Locate the cell with the specified text and output its [x, y] center coordinate. 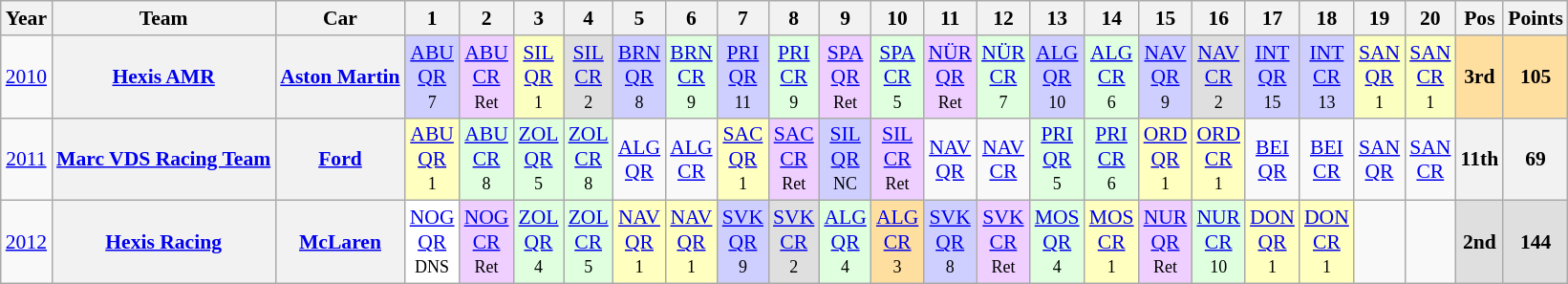
DONQR1 [1273, 243]
SVKQR9 [743, 243]
69 [1536, 159]
Hexis AMR [163, 76]
11th [1480, 159]
8 [793, 18]
7 [743, 18]
NAVCR2 [1218, 76]
INTQR15 [1273, 76]
ALGQR4 [845, 243]
9 [845, 18]
SILQR1 [538, 76]
5 [640, 18]
Year [27, 18]
BEIQR [1273, 159]
MOSQR4 [1057, 243]
20 [1429, 18]
SILCR2 [589, 76]
NAVQR [950, 159]
ALGCR [692, 159]
BEICR [1326, 159]
ORDQR1 [1166, 159]
12 [1003, 18]
2nd [1480, 243]
2010 [27, 76]
NOGQRDNS [432, 243]
Ford [340, 159]
SPAQRRet [845, 76]
4 [589, 18]
10 [897, 18]
BRNCR9 [692, 76]
ALGQR10 [1057, 76]
2012 [27, 243]
BRNQR8 [640, 76]
Points [1536, 18]
SVKCR2 [793, 243]
ZOLQR4 [538, 243]
ABUCRRet [487, 76]
SANCR [1429, 159]
McLaren [340, 243]
ALGCR6 [1112, 76]
NÜRQRRet [950, 76]
144 [1536, 243]
14 [1112, 18]
ALGCR3 [897, 243]
3 [538, 18]
PRIQR5 [1057, 159]
NAVCR [1003, 159]
ORDCR1 [1218, 159]
INTCR13 [1326, 76]
15 [1166, 18]
SVKCRRet [1003, 243]
Car [340, 18]
ZOLCR8 [589, 159]
PRIQR11 [743, 76]
SACQR1 [743, 159]
ABUCR8 [487, 159]
19 [1380, 18]
PRICR9 [793, 76]
3rd [1480, 76]
ZOLQR5 [538, 159]
ZOLCR5 [589, 243]
Hexis Racing [163, 243]
SANCR1 [1429, 76]
SPACR5 [897, 76]
ABUQR7 [432, 76]
SVKQR8 [950, 243]
SACCRRet [793, 159]
NURCR10 [1218, 243]
Team [163, 18]
ABUQR1 [432, 159]
SANQR1 [1380, 76]
2 [487, 18]
NÜRCR7 [1003, 76]
105 [1536, 76]
17 [1273, 18]
13 [1057, 18]
NAVQR9 [1166, 76]
Pos [1480, 18]
SILCRRet [897, 159]
PRICR6 [1112, 159]
MOSCR1 [1112, 243]
Aston Martin [340, 76]
NURQRRet [1166, 243]
6 [692, 18]
DONCR1 [1326, 243]
11 [950, 18]
NOGCRRet [487, 243]
SILQRNC [845, 159]
ALGQR [640, 159]
16 [1218, 18]
Marc VDS Racing Team [163, 159]
1 [432, 18]
SANQR [1380, 159]
18 [1326, 18]
2011 [27, 159]
